Locate the cell with the specified text and output its [x, y] center coordinate. 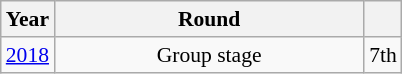
2018 [28, 55]
Round [209, 19]
7th [383, 55]
Group stage [209, 55]
Year [28, 19]
